For the text-containing cell, return its midpoint in [x, y] coordinate format. 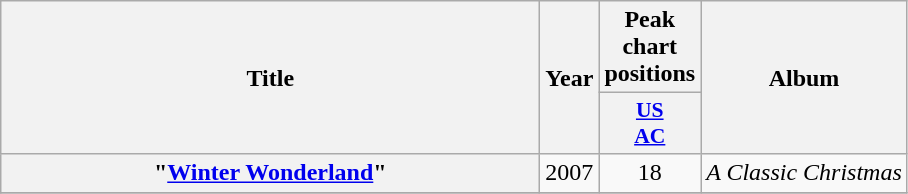
"Winter Wonderland" [270, 173]
USAC [650, 124]
Year [570, 78]
18 [650, 173]
A Classic Christmas [804, 173]
Peakchartpositions [650, 47]
Title [270, 78]
2007 [570, 173]
Album [804, 78]
